Find where the given text appears and provide that cell's center as [X, Y] coordinate. 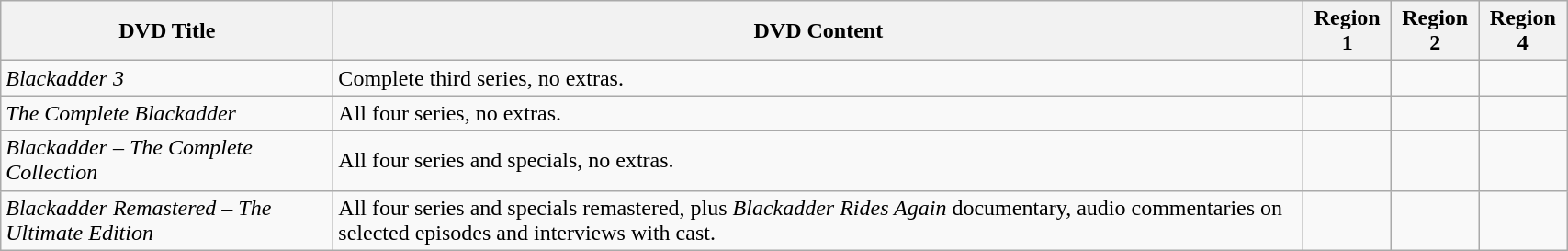
All four series and specials, no extras. [818, 160]
All four series, no extras. [818, 113]
The Complete Blackadder [167, 113]
DVD Title [167, 31]
Region 4 [1523, 31]
Blackadder Remastered – The Ultimate Edition [167, 221]
All four series and specials remastered, plus Blackadder Rides Again documentary, audio commentaries on selected episodes and interviews with cast. [818, 221]
DVD Content [818, 31]
Region 2 [1435, 31]
Blackadder 3 [167, 78]
Region 1 [1348, 31]
Blackadder – The Complete Collection [167, 160]
Complete third series, no extras. [818, 78]
